Provide the (X, Y) coordinate of the cell's center where the given text is located.  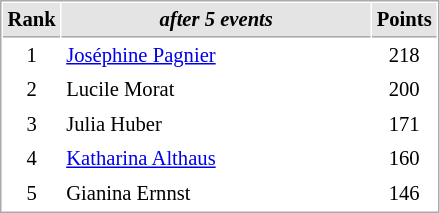
160 (404, 158)
Gianina Ernnst (216, 194)
171 (404, 124)
Rank (32, 20)
2 (32, 90)
Katharina Althaus (216, 158)
1 (32, 56)
Points (404, 20)
Joséphine Pagnier (216, 56)
3 (32, 124)
218 (404, 56)
200 (404, 90)
4 (32, 158)
146 (404, 194)
after 5 events (216, 20)
5 (32, 194)
Lucile Morat (216, 90)
Julia Huber (216, 124)
